Search for the cell housing the specified text and yield its (X, Y) center coordinate. 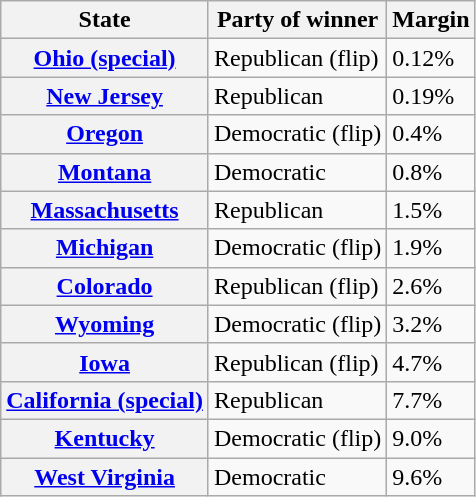
State (105, 20)
West Virginia (105, 477)
9.6% (431, 477)
9.0% (431, 438)
7.7% (431, 400)
Oregon (105, 134)
California (special) (105, 400)
Kentucky (105, 438)
New Jersey (105, 96)
1.9% (431, 248)
2.6% (431, 286)
0.4% (431, 134)
1.5% (431, 210)
0.8% (431, 172)
Massachusetts (105, 210)
Margin (431, 20)
Colorado (105, 286)
3.2% (431, 324)
Party of winner (297, 20)
Wyoming (105, 324)
Michigan (105, 248)
0.12% (431, 58)
Iowa (105, 362)
Ohio (special) (105, 58)
0.19% (431, 96)
Montana (105, 172)
4.7% (431, 362)
